Locate the cell with the specified text and output its [x, y] center coordinate. 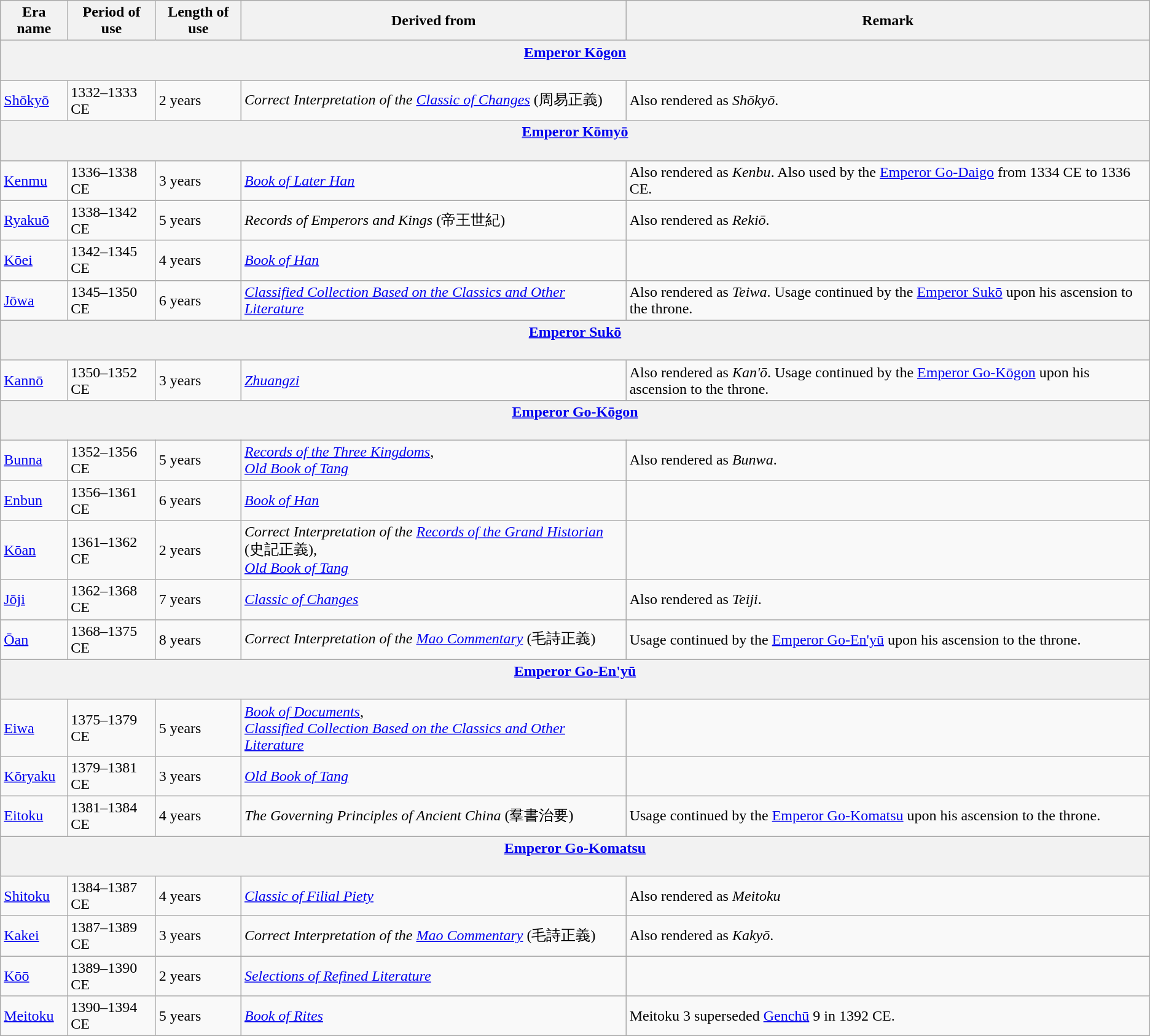
Book of Documents,Classified Collection Based on the Classics and Other Literature [434, 728]
Remark [888, 21]
7 years [198, 600]
Usage continued by the Emperor Go-En'yū upon his ascension to the throne. [888, 639]
Emperor Go-Kōgon [575, 420]
Meitoku [34, 1016]
1342–1345 CE [112, 261]
Also rendered as Rekiō. [888, 220]
Kenmu [34, 181]
Emperor Go-Komatsu [575, 855]
1368–1375 CE [112, 639]
Kannō [34, 380]
1375–1379 CE [112, 728]
1336–1338 CE [112, 181]
Period of use [112, 21]
Usage continued by the Emperor Go-Komatsu upon his ascension to the throne. [888, 816]
Jōwa [34, 300]
Correct Interpretation of the Records of the Grand Historian (史記正義),Old Book of Tang [434, 551]
1361–1362 CE [112, 551]
Book of Rites [434, 1016]
1338–1342 CE [112, 220]
Also rendered as Teiwa. Usage continued by the Emperor Sukō upon his ascension to the throne. [888, 300]
Kōryaku [34, 775]
Eiwa [34, 728]
Kōei [34, 261]
1352–1356 CE [112, 460]
1387–1389 CE [112, 936]
Also rendered as Meitoku [888, 896]
Also rendered as Teiji. [888, 600]
Kōan [34, 551]
Derived from [434, 21]
Records of the Three Kingdoms,Old Book of Tang [434, 460]
Enbun [34, 500]
Also rendered as Shōkyō. [888, 101]
1379–1381 CE [112, 775]
Kōō [34, 976]
Shitoku [34, 896]
Correct Interpretation of the Classic of Changes (周易正義) [434, 101]
Classic of Changes [434, 600]
Also rendered as Kakyō. [888, 936]
Bunna [34, 460]
1345–1350 CE [112, 300]
Ōan [34, 639]
Also rendered as Kenbu. Also used by the Emperor Go-Daigo from 1334 CE to 1336 CE. [888, 181]
1381–1384 CE [112, 816]
Eitoku [34, 816]
Also rendered as Kan'ō. Usage continued by the Emperor Go-Kōgon upon his ascension to the throne. [888, 380]
Kakei [34, 936]
1390–1394 CE [112, 1016]
Also rendered as Bunwa. [888, 460]
Classified Collection Based on the Classics and Other Literature [434, 300]
1350–1352 CE [112, 380]
Classic of Filial Piety [434, 896]
1362–1368 CE [112, 600]
Emperor Kōmyō [575, 140]
Records of Emperors and Kings (帝王世紀) [434, 220]
1389–1390 CE [112, 976]
Meitoku 3 superseded Genchū 9 in 1392 CE. [888, 1016]
Zhuangzi [434, 380]
Shōkyō [34, 101]
Era name [34, 21]
1356–1361 CE [112, 500]
Emperor Go-En'yū [575, 680]
Book of Later Han [434, 181]
Length of use [198, 21]
1332–1333 CE [112, 101]
Emperor Sukō [575, 340]
1384–1387 CE [112, 896]
Jōji [34, 600]
8 years [198, 639]
Emperor Kōgon [575, 60]
Ryakuō [34, 220]
The Governing Principles of Ancient China (羣書治要) [434, 816]
Old Book of Tang [434, 775]
Selections of Refined Literature [434, 976]
